Output the [x, y] coordinate of the center of the cell containing the given text.  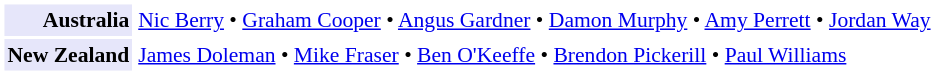
New Zealand [68, 55]
Nic Berry • Graham Cooper • Angus Gardner • Damon Murphy • Amy Perrett • Jordan Way [534, 20]
James Doleman • Mike Fraser • Ben O'Keeffe • Brendon Pickerill • Paul Williams [534, 55]
Australia [68, 20]
